Return the (X, Y) coordinate for the center point of the cell that contains the specified text.  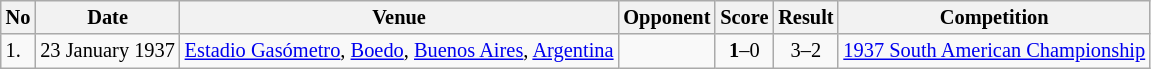
Venue (400, 17)
1–0 (744, 51)
Score (744, 17)
Estadio Gasómetro, Boedo, Buenos Aires, Argentina (400, 51)
Date (107, 17)
1937 South American Championship (994, 51)
Competition (994, 17)
1. (18, 51)
No (18, 17)
Opponent (666, 17)
Result (806, 17)
3–2 (806, 51)
23 January 1937 (107, 51)
